Search for the cell housing the specified text and yield its [X, Y] center coordinate. 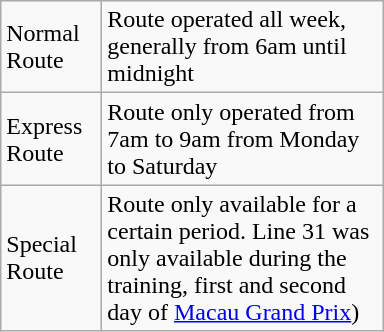
Normal Route [52, 47]
Route only available for a certain period. Line 31 was only available during the training, first and second day of Macau Grand Prix) [242, 258]
Route only operated from 7am to 9am from Monday to Saturday [242, 139]
Route operated all week, generally from 6am until midnight [242, 47]
Express Route [52, 139]
Special Route [52, 258]
